Return the (x, y) coordinate for the center point of the cell that contains the specified text.  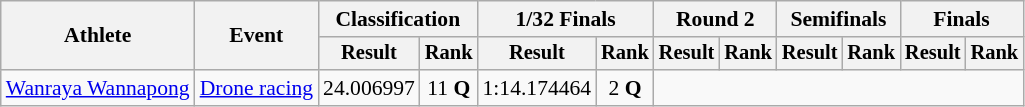
1/32 Finals (566, 19)
Wanraya Wannapong (98, 88)
24.006997 (369, 88)
1:14.174464 (538, 88)
Round 2 (716, 19)
2 Q (625, 88)
Athlete (98, 36)
Semifinals (838, 19)
Event (256, 36)
Classification (398, 19)
Drone racing (256, 88)
Finals (962, 19)
11 Q (449, 88)
